Locate the cell with the specified text and output its (x, y) center coordinate. 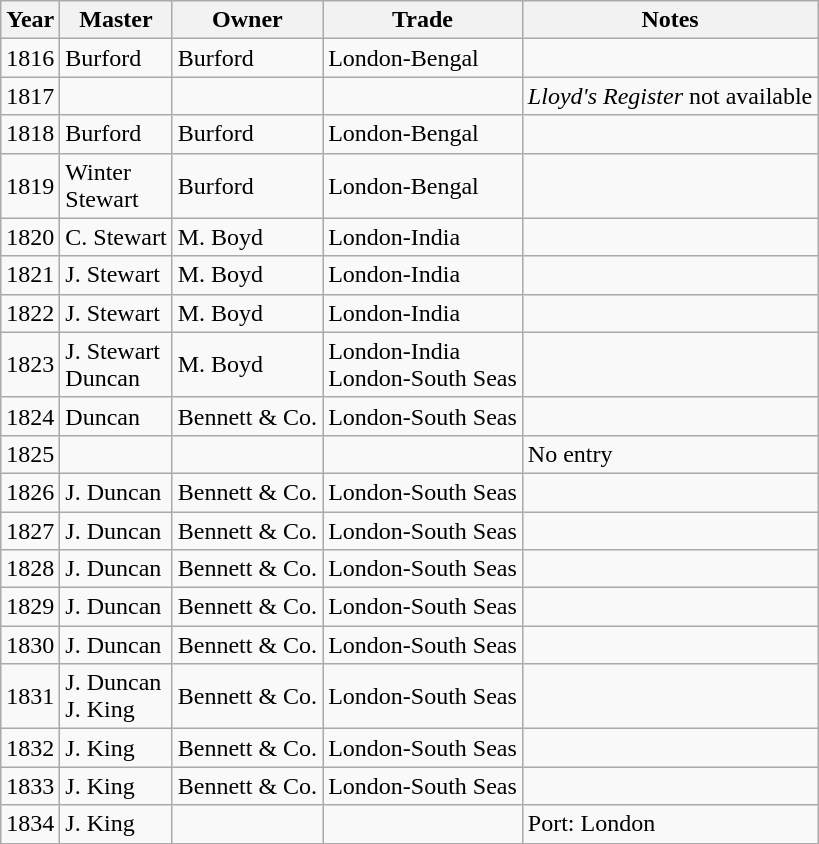
Owner (247, 20)
Port: London (670, 824)
No entry (670, 454)
1828 (30, 569)
1827 (30, 531)
1834 (30, 824)
1816 (30, 58)
1817 (30, 96)
1833 (30, 786)
C. Stewart (116, 237)
J. Duncan J. King (116, 696)
1819 (30, 186)
1822 (30, 313)
Notes (670, 20)
J. Stewart Duncan (116, 364)
1830 (30, 645)
1831 (30, 696)
1820 (30, 237)
1824 (30, 416)
Trade (423, 20)
Year (30, 20)
1829 (30, 607)
1826 (30, 492)
Lloyd's Register not available (670, 96)
1821 (30, 275)
1823 (30, 364)
1818 (30, 134)
1832 (30, 748)
London-India London-South Seas (423, 364)
1825 (30, 454)
Duncan (116, 416)
Master (116, 20)
Winter Stewart (116, 186)
